Extract the [X, Y] coordinate from the center of the cell holding the provided text.  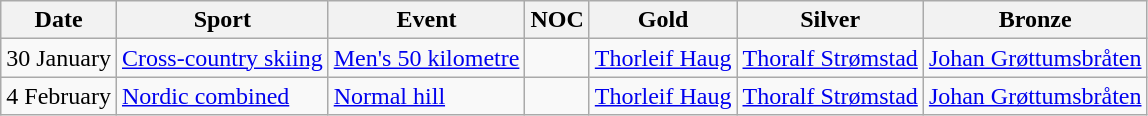
Men's 50 kilometre [426, 58]
Bronze [1035, 20]
Sport [222, 20]
30 January [59, 58]
Date [59, 20]
Event [426, 20]
NOC [557, 20]
Normal hill [426, 96]
Cross-country skiing [222, 58]
Nordic combined [222, 96]
4 February [59, 96]
Gold [663, 20]
Silver [830, 20]
